From the cell containing the given text, extract its center point as [X, Y] coordinate. 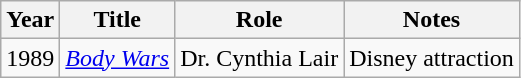
Title [118, 20]
Disney attraction [432, 58]
1989 [30, 58]
Body Wars [118, 58]
Notes [432, 20]
Year [30, 20]
Dr. Cynthia Lair [260, 58]
Role [260, 20]
